Return the (X, Y) coordinate for the center point of the cell that contains the specified text.  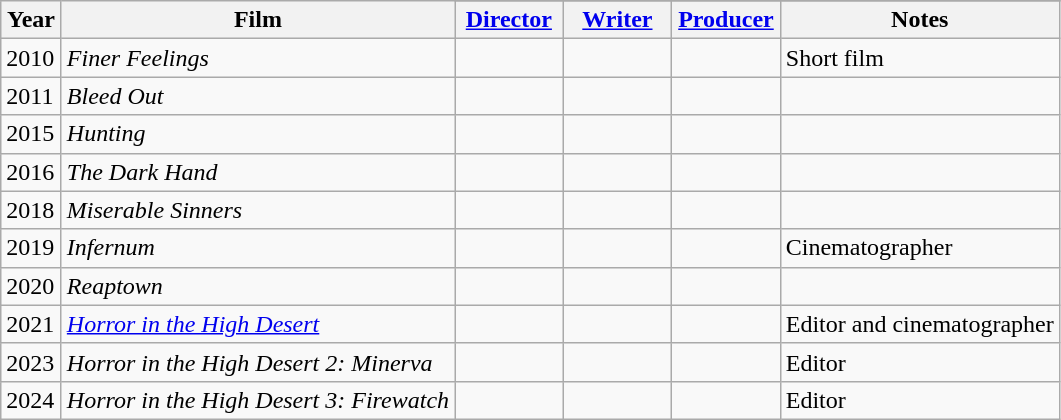
Hunting (258, 134)
Year (32, 20)
Notes (920, 20)
Horror in the High Desert 3: Firewatch (258, 400)
The Dark Hand (258, 172)
Director (510, 20)
Producer (726, 20)
2019 (32, 248)
Finer Feelings (258, 58)
Film (258, 20)
Horror in the High Desert 2: Minerva (258, 362)
Horror in the High Desert (258, 324)
2021 (32, 324)
Miserable Sinners (258, 210)
Infernum (258, 248)
Editor and cinematographer (920, 324)
Cinematographer (920, 248)
2024 (32, 400)
2016 (32, 172)
Writer (618, 20)
2010 (32, 58)
2011 (32, 96)
Bleed Out (258, 96)
Short film (920, 58)
2020 (32, 286)
2015 (32, 134)
2018 (32, 210)
Reaptown (258, 286)
2023 (32, 362)
